Scan for the cell matching the given text and deliver its [X, Y] coordinate at center. 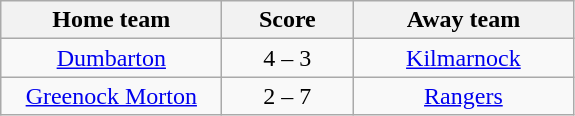
Kilmarnock [464, 58]
Rangers [464, 96]
4 – 3 [288, 58]
Score [288, 20]
Home team [112, 20]
2 – 7 [288, 96]
Dumbarton [112, 58]
Greenock Morton [112, 96]
Away team [464, 20]
